Return the (x, y) coordinate for the center point of the cell that contains the specified text.  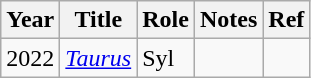
Title (98, 20)
Ref (286, 20)
Taurus (98, 58)
Role (166, 20)
Notes (228, 20)
Year (30, 20)
Syl (166, 58)
2022 (30, 58)
